Search for the cell housing the specified text and yield its [x, y] center coordinate. 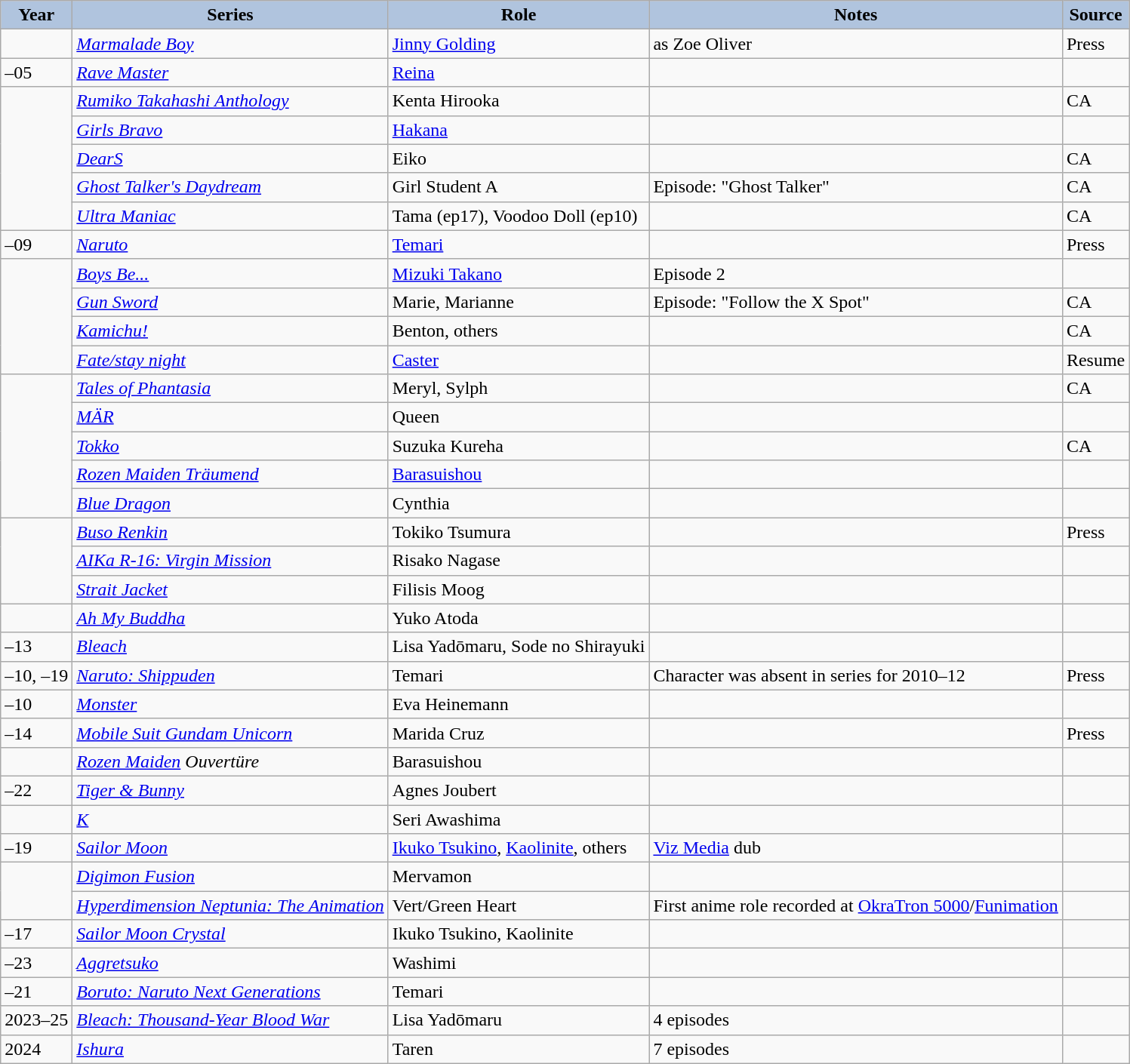
–09 [36, 244]
Benton, others [519, 331]
Monster [230, 704]
Naruto [230, 244]
Girl Student A [519, 187]
–05 [36, 72]
Buso Renkin [230, 532]
Digimon Fusion [230, 877]
Rozen Maiden Ouvertüre [230, 761]
Hyperdimension Neptunia: The Animation [230, 906]
Risako Nagase [519, 561]
Rozen Maiden Träumend [230, 475]
Marie, Marianne [519, 302]
Queen [519, 417]
Role [519, 15]
Lisa Yadōmaru [519, 1020]
Strait Jacket [230, 589]
Boruto: Naruto Next Generations [230, 992]
–10, –19 [36, 675]
Character was absent in series for 2010–12 [856, 675]
Taren [519, 1049]
Hakana [519, 130]
Bleach [230, 647]
Lisa Yadōmaru, Sode no Shirayuki [519, 647]
Tales of Phantasia [230, 389]
Blue Dragon [230, 503]
Tokko [230, 446]
Episode: "Follow the X Spot" [856, 302]
First anime role recorded at OkraTron 5000/Funimation [856, 906]
K [230, 819]
Seri Awashima [519, 819]
7 episodes [856, 1049]
Viz Media dub [856, 848]
Sailor Moon [230, 848]
–14 [36, 733]
Kenta Hirooka [519, 101]
as Zoe Oliver [856, 44]
Year [36, 15]
Cynthia [519, 503]
Washimi [519, 963]
DearS [230, 158]
–17 [36, 934]
Resume [1095, 360]
Rumiko Takahashi Anthology [230, 101]
Ishura [230, 1049]
4 episodes [856, 1020]
2023–25 [36, 1020]
Ah My Buddha [230, 618]
Ikuko Tsukino, Kaolinite, others [519, 848]
Meryl, Sylph [519, 389]
Ultra Maniac [230, 216]
Eva Heinemann [519, 704]
Series [230, 15]
Gun Sword [230, 302]
Mizuki Takano [519, 273]
Kamichu! [230, 331]
Episode: "Ghost Talker" [856, 187]
Jinny Golding [519, 44]
–23 [36, 963]
Reina [519, 72]
Marida Cruz [519, 733]
2024 [36, 1049]
–22 [36, 790]
Fate/stay night [230, 360]
Suzuka Kureha [519, 446]
Bleach: Thousand-Year Blood War [230, 1020]
Eiko [519, 158]
Sailor Moon Crystal [230, 934]
Girls Bravo [230, 130]
Agnes Joubert [519, 790]
Mervamon [519, 877]
–21 [36, 992]
Notes [856, 15]
Tiger & Bunny [230, 790]
Mobile Suit Gundam Unicorn [230, 733]
Vert/Green Heart [519, 906]
Boys Be... [230, 273]
Marmalade Boy [230, 44]
Caster [519, 360]
Yuko Atoda [519, 618]
Ghost Talker's Daydream [230, 187]
–19 [36, 848]
Filisis Moog [519, 589]
MÄR [230, 417]
–10 [36, 704]
Rave Master [230, 72]
Ikuko Tsukino, Kaolinite [519, 934]
–13 [36, 647]
AIKa R-16: Virgin Mission [230, 561]
Tama (ep17), Voodoo Doll (ep10) [519, 216]
Source [1095, 15]
Episode 2 [856, 273]
Aggretsuko [230, 963]
Naruto: Shippuden [230, 675]
Tokiko Tsumura [519, 532]
